Return the [X, Y] coordinate for the center point of the cell that contains the specified text.  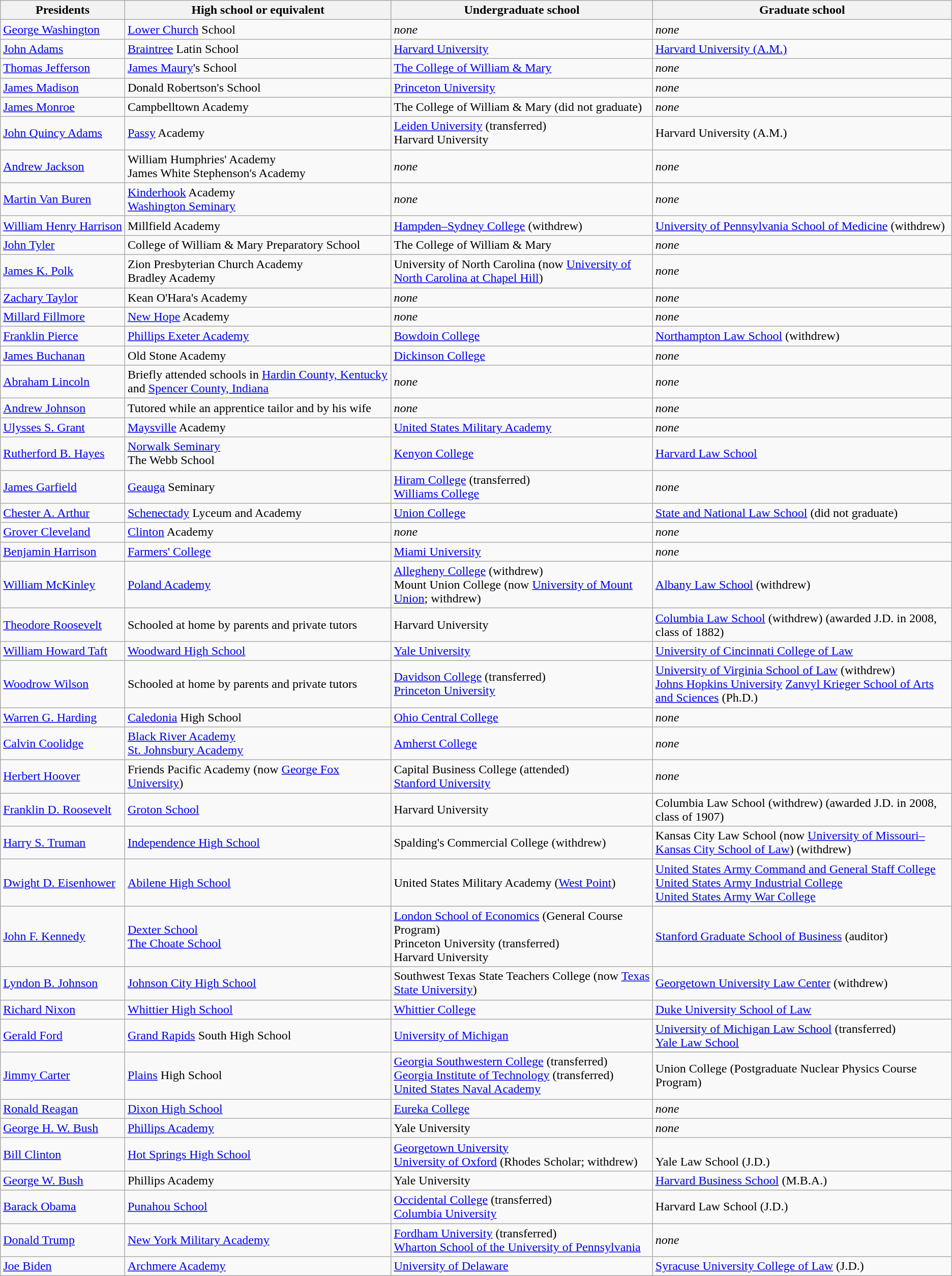
College of William & Mary Preparatory School [257, 245]
Rutherford B. Hayes [63, 454]
Occidental College (transferred)Columbia University [522, 1207]
Davidson College (transferred)Princeton University [522, 684]
Capital Business College (attended)Stanford University [522, 776]
James K. Polk [63, 271]
Kean O'Hara's Academy [257, 298]
Syracuse University College of Law (J.D.) [802, 1266]
University of Delaware [522, 1266]
Northampton Law School (withdrew) [802, 336]
Dixon High School [257, 1109]
Franklin Pierce [63, 336]
Woodward High School [257, 651]
Harvard Law School (J.D.) [802, 1207]
Benjamin Harrison [63, 552]
Spalding's Commercial College (withdrew) [522, 843]
Franklin D. Roosevelt [63, 810]
Stanford Graduate School of Business (auditor) [802, 936]
Georgetown UniversityUniversity of Oxford (Rhodes Scholar; withdrew) [522, 1154]
Calvin Coolidge [63, 744]
Clinton Academy [257, 532]
University of North Carolina (now University of North Carolina at Chapel Hill) [522, 271]
Eureka College [522, 1109]
Amherst College [522, 744]
University of Michigan [522, 1036]
Dickinson College [522, 356]
Jimmy Carter [63, 1076]
Union College (Postgraduate Nuclear Physics Course Program) [802, 1076]
Whittier College [522, 1009]
Lower Church School [257, 30]
United States Army Command and General Staff CollegeUnited States Army Industrial CollegeUnited States Army War College [802, 883]
Woodrow Wilson [63, 684]
Campbelltown Academy [257, 107]
Barack Obama [63, 1207]
Punahou School [257, 1207]
George Washington [63, 30]
Allegheny College (withdrew)Mount Union College (now University of Mount Union; withdrew) [522, 585]
Leiden University (transferred)Harvard University [522, 133]
Ulysses S. Grant [63, 427]
Dwight D. Eisenhower [63, 883]
Grand Rapids South High School [257, 1036]
London School of Economics (General Course Program)Princeton University (transferred)Harvard University [522, 936]
University of Pennsylvania School of Medicine (withdrew) [802, 225]
University of Michigan Law School (transferred)Yale Law School [802, 1036]
Albany Law School (withdrew) [802, 585]
United States Military Academy [522, 427]
William Humphries' AcademyJames White Stephenson's Academy [257, 166]
Herbert Hoover [63, 776]
State and National Law School (did not graduate) [802, 513]
Tutored while an apprentice tailor and by his wife [257, 408]
John Adams [63, 49]
Presidents [63, 10]
James Monroe [63, 107]
Georgetown University Law Center (withdrew) [802, 983]
Johnson City High School [257, 983]
Princeton University [522, 88]
Ohio Central College [522, 717]
Bill Clinton [63, 1154]
Briefly attended schools in Hardin County, Kentucky and Spencer County, Indiana [257, 382]
Ronald Reagan [63, 1109]
Plains High School [257, 1076]
Zachary Taylor [63, 298]
Whittier High School [257, 1009]
Maysville Academy [257, 427]
Georgia Southwestern College (transferred)Georgia Institute of Technology (transferred)United States Naval Academy [522, 1076]
Graduate school [802, 10]
Theodore Roosevelt [63, 625]
Harry S. Truman [63, 843]
Chester A. Arthur [63, 513]
Braintree Latin School [257, 49]
The College of William & Mary (did not graduate) [522, 107]
Kansas City Law School (now University of Missouri–Kansas City School of Law) (withdrew) [802, 843]
Norwalk SeminaryThe Webb School [257, 454]
Friends Pacific Academy (now George Fox University) [257, 776]
Millard Fillmore [63, 317]
John F. Kennedy [63, 936]
Fordham University (transferred)Wharton School of the University of Pennsylvania [522, 1239]
New Hope Academy [257, 317]
Columbia Law School (withdrew) (awarded J.D. in 2008, class of 1907) [802, 810]
Martin Van Buren [63, 199]
Harvard Business School (M.B.A.) [802, 1180]
James Madison [63, 88]
Grover Cleveland [63, 532]
Poland Academy [257, 585]
Gerald Ford [63, 1036]
University of Virginia School of Law (withdrew)Johns Hopkins University Zanvyl Krieger School of Arts and Sciences (Ph.D.) [802, 684]
Lyndon B. Johnson [63, 983]
Groton School [257, 810]
Donald Trump [63, 1239]
John Tyler [63, 245]
Donald Robertson's School [257, 88]
Andrew Johnson [63, 408]
George H. W. Bush [63, 1128]
Abilene High School [257, 883]
George W. Bush [63, 1180]
Miami University [522, 552]
Hampden–Sydney College (withdrew) [522, 225]
Southwest Texas State Teachers College (now Texas State University) [522, 983]
Kinderhook AcademyWashington Seminary [257, 199]
Black River AcademySt. Johnsbury Academy [257, 744]
Undergraduate school [522, 10]
United States Military Academy (West Point) [522, 883]
Richard Nixon [63, 1009]
Columbia Law School (withdrew) (awarded J.D. in 2008, class of 1882) [802, 625]
Geauga Seminary [257, 486]
Zion Presbyterian Church AcademyBradley Academy [257, 271]
James Maury's School [257, 68]
Harvard Law School [802, 454]
James Buchanan [63, 356]
Caledonia High School [257, 717]
Dexter SchoolThe Choate School [257, 936]
Hiram College (transferred)Williams College [522, 486]
Archmere Academy [257, 1266]
William McKinley [63, 585]
William Henry Harrison [63, 225]
John Quincy Adams [63, 133]
Thomas Jefferson [63, 68]
High school or equivalent [257, 10]
Kenyon College [522, 454]
William Howard Taft [63, 651]
Abraham Lincoln [63, 382]
Schenectady Lyceum and Academy [257, 513]
Yale Law School (J.D.) [802, 1154]
Old Stone Academy [257, 356]
Union College [522, 513]
James Garfield [63, 486]
Hot Springs High School [257, 1154]
Phillips Exeter Academy [257, 336]
Bowdoin College [522, 336]
Independence High School [257, 843]
Duke University School of Law [802, 1009]
Millfield Academy [257, 225]
Warren G. Harding [63, 717]
University of Cincinnati College of Law [802, 651]
Passy Academy [257, 133]
New York Military Academy [257, 1239]
Joe Biden [63, 1266]
Farmers' College [257, 552]
Andrew Jackson [63, 166]
